Pinpoint the cell where the given text exists, returning its (x, y) midpoint coordinate. 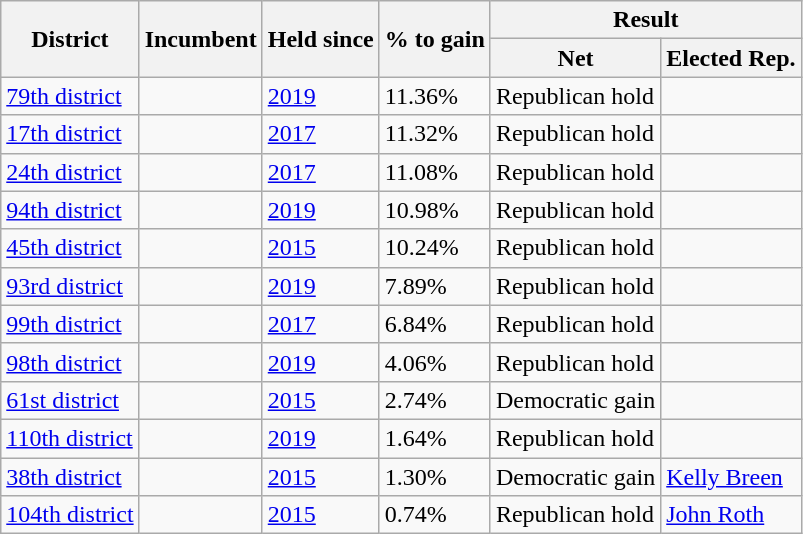
79th district (70, 96)
Incumbent (200, 39)
6.84% (434, 324)
7.89% (434, 286)
Result (646, 20)
24th district (70, 172)
District (70, 39)
94th district (70, 210)
1.30% (434, 477)
10.98% (434, 210)
17th district (70, 134)
Held since (320, 39)
Kelly Breen (731, 477)
104th district (70, 515)
45th district (70, 248)
98th district (70, 362)
93rd district (70, 286)
61st district (70, 400)
2.74% (434, 400)
1.64% (434, 438)
11.08% (434, 172)
11.36% (434, 96)
11.32% (434, 134)
Net (575, 58)
0.74% (434, 515)
% to gain (434, 39)
99th district (70, 324)
Elected Rep. (731, 58)
10.24% (434, 248)
John Roth (731, 515)
110th district (70, 438)
38th district (70, 477)
4.06% (434, 362)
